Locate the cell with the specified text and output its [X, Y] center coordinate. 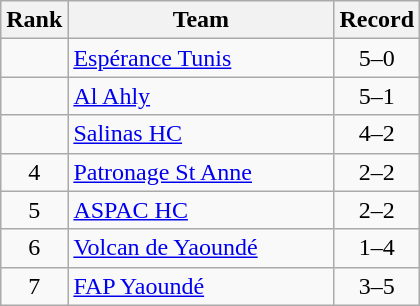
4 [34, 172]
Volcan de Yaoundé [201, 248]
Rank [34, 20]
Record [377, 20]
5–0 [377, 58]
Salinas HC [201, 134]
6 [34, 248]
Al Ahly [201, 96]
Patronage St Anne [201, 172]
3–5 [377, 286]
4–2 [377, 134]
5–1 [377, 96]
Espérance Tunis [201, 58]
1–4 [377, 248]
7 [34, 286]
FAP Yaoundé [201, 286]
5 [34, 210]
Team [201, 20]
ASPAC HC [201, 210]
